Scan for the cell matching the given text and deliver its (X, Y) coordinate at center. 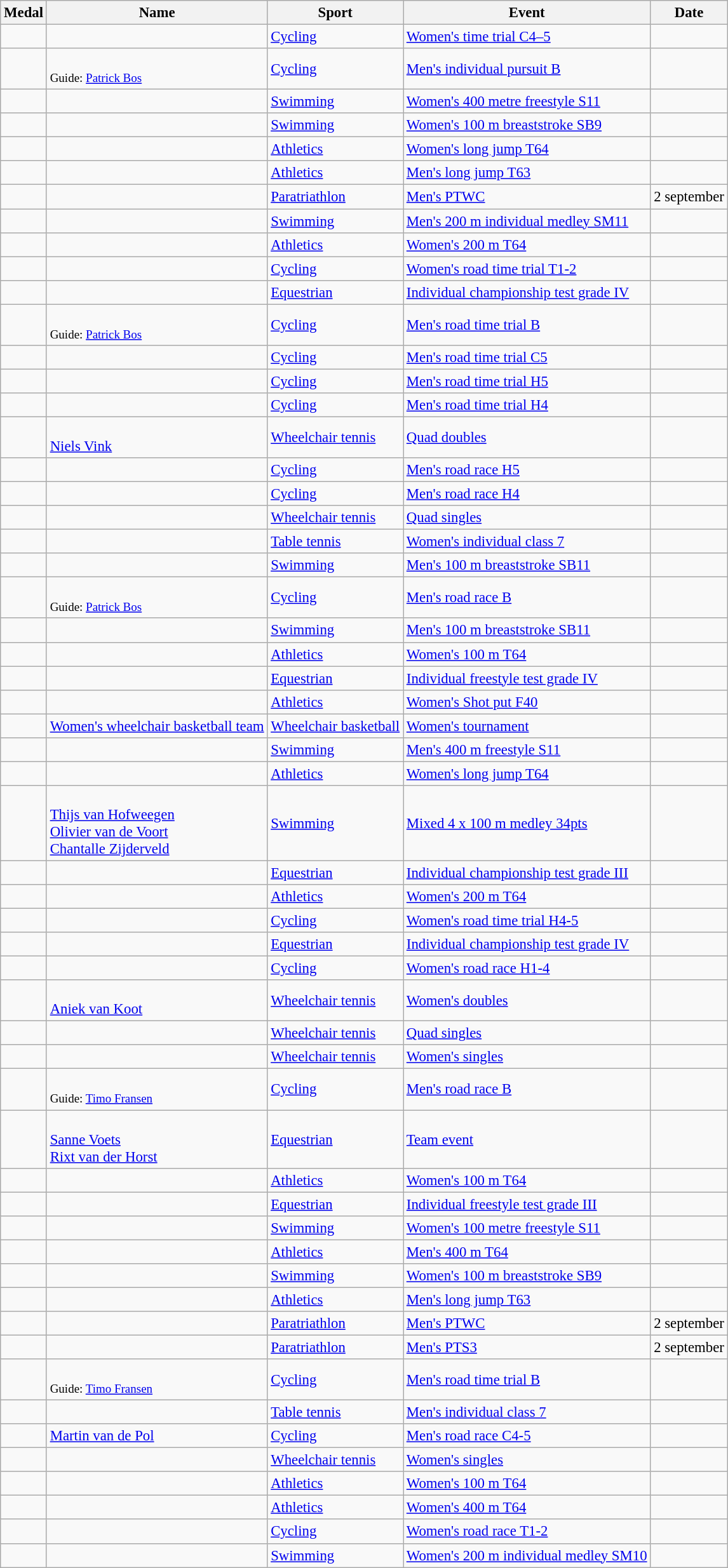
Wheelchair basketball (335, 726)
Men's road race C4-5 (526, 1436)
Team event (526, 1139)
Men's 400 m T64 (526, 1252)
Women's road race H1-4 (526, 968)
Aniek van Koot (157, 1001)
Men's 400 m freestyle S11 (526, 750)
Women's tournament (526, 726)
Individual championship test grade III (526, 873)
Women's road time trial H4-5 (526, 921)
Men's road race H4 (526, 494)
Sport (335, 13)
Women's individual class 7 (526, 542)
Men's PTS3 (526, 1347)
Women's 100 metre freestyle S11 (526, 1228)
Men's road time trial H4 (526, 405)
Quad doubles (526, 437)
Women's road race T1-2 (526, 1532)
Women's road time trial T1-2 (526, 269)
Men's road time trial H5 (526, 381)
Niels Vink (157, 437)
Men's 200 m individual medley SM11 (526, 221)
Mixed 4 x 100 m medley 34pts (526, 823)
Women's 200 m individual medley SM10 (526, 1555)
Men's road race H5 (526, 470)
Men's individual class 7 (526, 1412)
Women's doubles (526, 1001)
Men's individual pursuit B (526, 69)
Event (526, 13)
Women's Shot put F40 (526, 702)
Thijs van HofweegenOlivier van de VoortChantalle Zijderveld (157, 823)
Men's road time trial C5 (526, 358)
Name (157, 13)
Martin van de Pol (157, 1436)
Date (689, 13)
Individual freestyle test grade IV (526, 678)
Medal (24, 13)
Individual freestyle test grade III (526, 1204)
Sanne VoetsRixt van der Horst (157, 1139)
Women's 400 metre freestyle S11 (526, 102)
Women's wheelchair basketball team (157, 726)
Women's time trial C4–5 (526, 37)
Women's 400 m T64 (526, 1508)
